Scan for the cell matching the given text and deliver its [X, Y] coordinate at center. 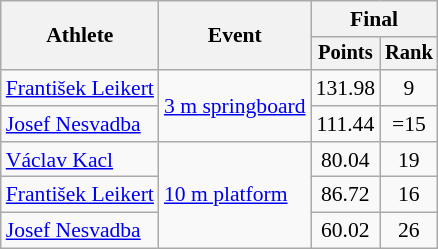
=15 [409, 124]
9 [409, 88]
86.72 [346, 195]
19 [409, 160]
Final [374, 19]
Rank [409, 54]
16 [409, 195]
3 m springboard [235, 106]
60.02 [346, 231]
10 m platform [235, 196]
111.44 [346, 124]
131.98 [346, 88]
Event [235, 36]
Points [346, 54]
Athlete [80, 36]
Václav Kacl [80, 160]
26 [409, 231]
80.04 [346, 160]
